For the text-containing cell, return its midpoint in (x, y) coordinate format. 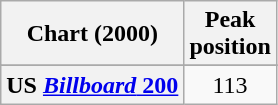
Chart (2000) (92, 34)
US Billboard 200 (92, 85)
113 (230, 85)
Peakposition (230, 34)
